Provide the [X, Y] coordinate of the cell's center where the given text is located.  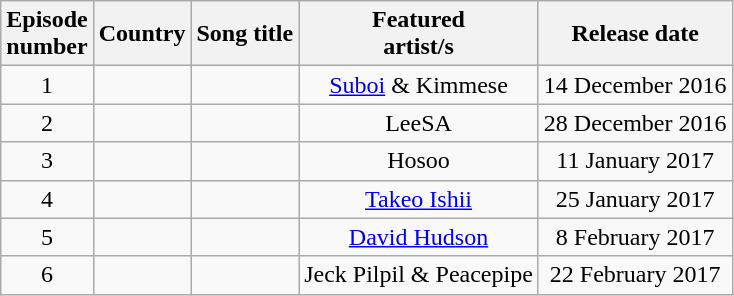
Jeck Pilpil & Peacepipe [419, 275]
11 January 2017 [635, 161]
Song title [245, 34]
Hosoo [419, 161]
1 [47, 85]
Takeo Ishii [419, 199]
4 [47, 199]
3 [47, 161]
25 January 2017 [635, 199]
Suboi & Kimmese [419, 85]
22 February 2017 [635, 275]
6 [47, 275]
Country [142, 34]
David Hudson [419, 237]
2 [47, 123]
LeeSA [419, 123]
Release date [635, 34]
Featuredartist/s [419, 34]
28 December 2016 [635, 123]
5 [47, 237]
Episodenumber [47, 34]
14 December 2016 [635, 85]
8 February 2017 [635, 237]
